Find where the given text appears and provide that cell's center as [x, y] coordinate. 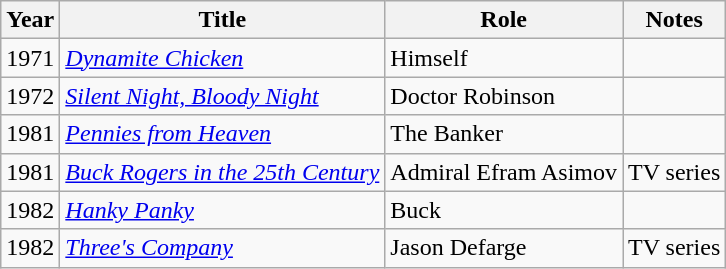
Hanky Panky [222, 210]
Pennies from Heaven [222, 134]
Year [30, 20]
The Banker [504, 134]
1972 [30, 96]
Dynamite Chicken [222, 58]
Jason Defarge [504, 248]
Himself [504, 58]
Buck [504, 210]
Doctor Robinson [504, 96]
Silent Night, Bloody Night [222, 96]
Three's Company [222, 248]
Notes [674, 20]
Role [504, 20]
1971 [30, 58]
Buck Rogers in the 25th Century [222, 172]
Admiral Efram Asimov [504, 172]
Title [222, 20]
